For the text-containing cell, return its midpoint in [x, y] coordinate format. 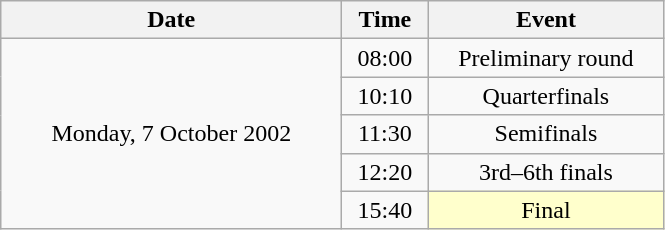
Final [546, 210]
Time [385, 20]
Quarterfinals [546, 96]
08:00 [385, 58]
3rd–6th finals [546, 172]
Semifinals [546, 134]
Preliminary round [546, 58]
Event [546, 20]
Monday, 7 October 2002 [172, 134]
10:10 [385, 96]
12:20 [385, 172]
11:30 [385, 134]
Date [172, 20]
15:40 [385, 210]
